Identify which cell holds the provided text, then report its (x, y) central coordinate. 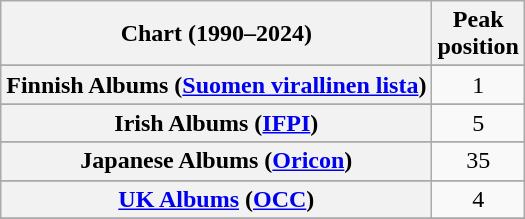
5 (478, 123)
UK Albums (OCC) (216, 199)
Finnish Albums (Suomen virallinen lista) (216, 85)
Peakposition (478, 34)
Chart (1990–2024) (216, 34)
Japanese Albums (Oricon) (216, 161)
1 (478, 85)
Irish Albums (IFPI) (216, 123)
35 (478, 161)
4 (478, 199)
